Provide the (X, Y) coordinate of the cell's center where the given text is located.  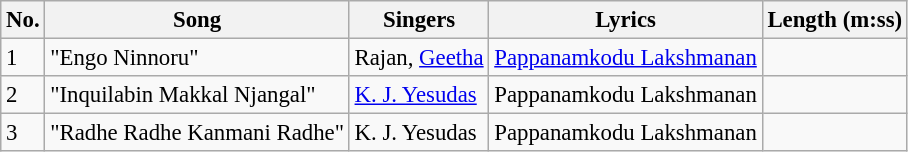
1 (23, 58)
"Radhe Radhe Kanmani Radhe" (197, 133)
Singers (419, 20)
Song (197, 20)
"Engo Ninnoru" (197, 58)
No. (23, 20)
"Inquilabin Makkal Njangal" (197, 95)
2 (23, 95)
3 (23, 133)
Lyrics (626, 20)
Rajan, Geetha (419, 58)
Length (m:ss) (834, 20)
